Determine the (X, Y) coordinate at the center of the cell enclosing the given text.  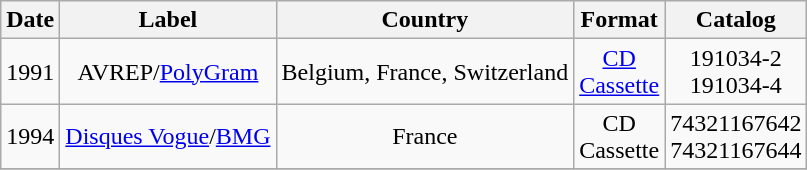
1994 (30, 136)
Catalog (736, 20)
Label (168, 20)
7432116764274321167644 (736, 136)
Disques Vogue/BMG (168, 136)
AVREP/PolyGram (168, 72)
Belgium, France, Switzerland (425, 72)
Date (30, 20)
France (425, 136)
Format (620, 20)
191034-2191034-4 (736, 72)
1991 (30, 72)
Country (425, 20)
